Identify which cell holds the provided text, then report its (X, Y) central coordinate. 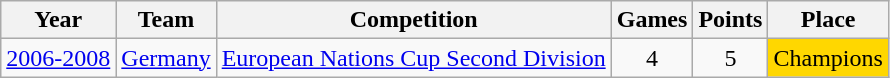
Place (828, 20)
Points (730, 20)
Champions (828, 58)
Competition (414, 20)
2006-2008 (58, 58)
Germany (166, 58)
4 (652, 58)
Games (652, 20)
European Nations Cup Second Division (414, 58)
Team (166, 20)
5 (730, 58)
Year (58, 20)
